Find where the given text appears and provide that cell's center as [X, Y] coordinate. 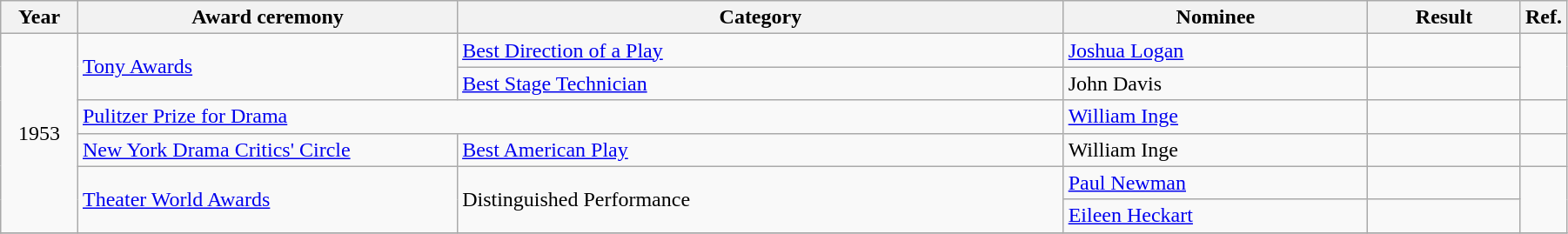
Category [761, 17]
Nominee [1215, 17]
Ref. [1544, 17]
Pulitzer Prize for Drama [571, 117]
Award ceremony [267, 17]
Best Direction of a Play [761, 50]
New York Drama Critics' Circle [267, 150]
Best American Play [761, 150]
Paul Newman [1215, 183]
Theater World Awards [267, 199]
Eileen Heckart [1215, 216]
Result [1444, 17]
1953 [40, 133]
Year [40, 17]
Joshua Logan [1215, 50]
Best Stage Technician [761, 84]
Distinguished Performance [761, 199]
Tony Awards [267, 67]
John Davis [1215, 84]
